Extract the (x, y) coordinate from the center of the cell holding the provided text.  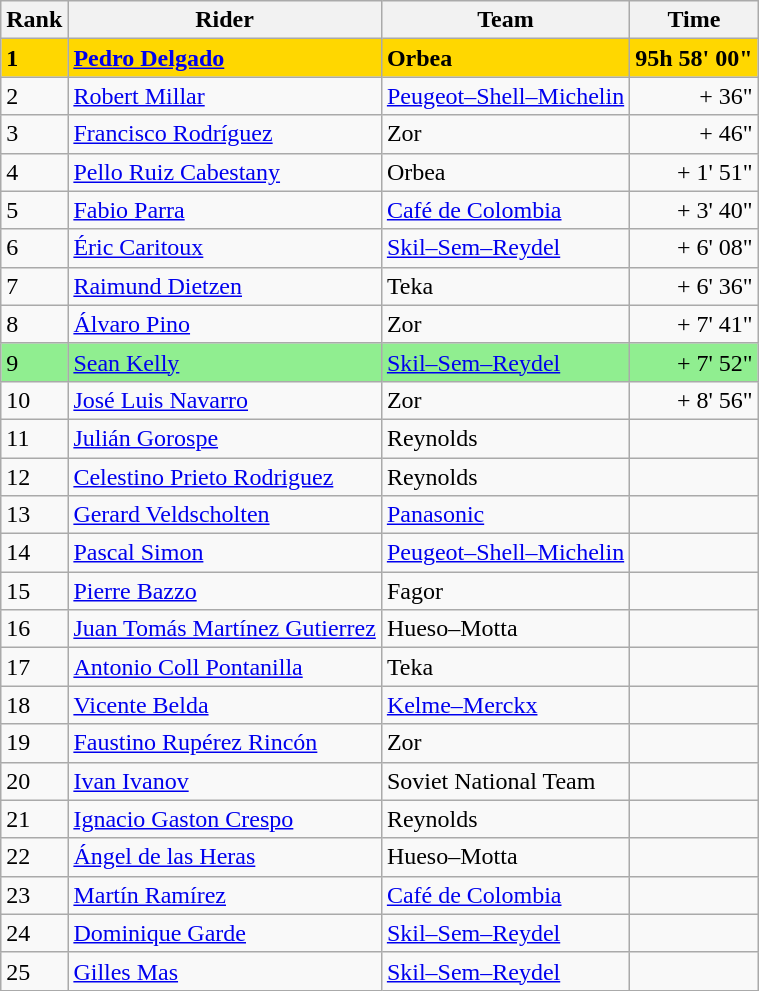
13 (34, 515)
17 (34, 667)
95h 58' 00" (694, 58)
+ 8' 56" (694, 400)
Pierre Bazzo (225, 591)
15 (34, 591)
21 (34, 819)
Éric Caritoux (225, 248)
Ángel de las Heras (225, 857)
19 (34, 743)
18 (34, 705)
Dominique Garde (225, 933)
Pedro Delgado (225, 58)
+ 6' 36" (694, 286)
7 (34, 286)
11 (34, 438)
Álvaro Pino (225, 324)
+ 1' 51" (694, 172)
Pello Ruiz Cabestany (225, 172)
22 (34, 857)
Kelme–Merckx (505, 705)
Fabio Parra (225, 210)
Antonio Coll Pontanilla (225, 667)
9 (34, 362)
10 (34, 400)
Sean Kelly (225, 362)
+ 7' 52" (694, 362)
25 (34, 971)
3 (34, 134)
8 (34, 324)
Martín Ramírez (225, 895)
Robert Millar (225, 96)
5 (34, 210)
+ 36" (694, 96)
+ 7' 41" (694, 324)
Rider (225, 20)
José Luis Navarro (225, 400)
Ivan Ivanov (225, 781)
Juan Tomás Martínez Gutierrez (225, 629)
+ 46" (694, 134)
Ignacio Gaston Crespo (225, 819)
14 (34, 553)
24 (34, 933)
Time (694, 20)
Julián Gorospe (225, 438)
Vicente Belda (225, 705)
1 (34, 58)
Celestino Prieto Rodriguez (225, 477)
Fagor (505, 591)
Panasonic (505, 515)
Team (505, 20)
16 (34, 629)
12 (34, 477)
2 (34, 96)
Francisco Rodríguez (225, 134)
Faustino Rupérez Rincón (225, 743)
Soviet National Team (505, 781)
4 (34, 172)
+ 3' 40" (694, 210)
20 (34, 781)
Rank (34, 20)
Pascal Simon (225, 553)
23 (34, 895)
+ 6' 08" (694, 248)
Gilles Mas (225, 971)
Raimund Dietzen (225, 286)
6 (34, 248)
Gerard Veldscholten (225, 515)
